Capture the cell that displays the provided text and extract its [x, y] central coordinate. 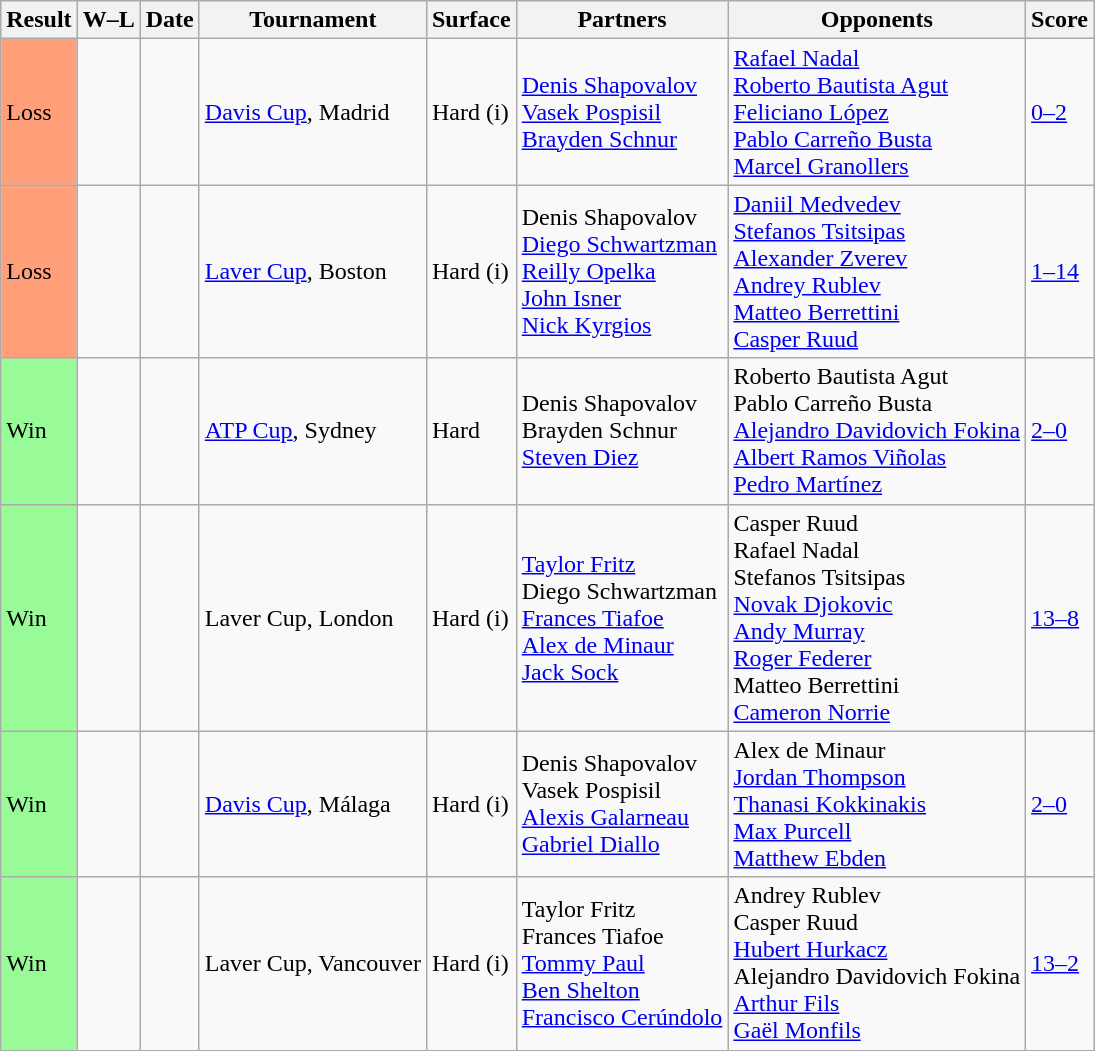
Date [170, 20]
W–L [108, 20]
Hard [471, 431]
Laver Cup, Boston [312, 272]
Denis Shapovalov Vasek Pospisil Brayden Schnur [622, 112]
Casper Ruud Rafael Nadal Stefanos Tsitsipas Novak Djokovic Andy Murray Roger Federer Matteo Berrettini Cameron Norrie [877, 618]
0–2 [1060, 112]
Davis Cup, Madrid [312, 112]
Denis Shapovalov Brayden Schnur Steven Diez [622, 431]
Davis Cup, Málaga [312, 804]
Opponents [877, 20]
Score [1060, 20]
Result [39, 20]
1–14 [1060, 272]
13–2 [1060, 964]
Daniil Medvedev Stefanos Tsitsipas Alexander Zverev Andrey Rublev Matteo Berrettini Casper Ruud [877, 272]
Rafael Nadal Roberto Bautista Agut Feliciano López Pablo Carreño Busta Marcel Granollers [877, 112]
Alex de Minaur Jordan Thompson Thanasi Kokkinakis Max Purcell Matthew Ebden [877, 804]
Laver Cup, London [312, 618]
Taylor Fritz Frances Tiafoe Tommy Paul Ben Shelton Francisco Cerúndolo [622, 964]
ATP Cup, Sydney [312, 431]
Tournament [312, 20]
13–8 [1060, 618]
Andrey Rublev Casper Ruud Hubert Hurkacz Alejandro Davidovich Fokina Arthur Fils Gaël Monfils [877, 964]
Taylor Fritz Diego Schwartzman Frances Tiafoe Alex de Minaur Jack Sock [622, 618]
Partners [622, 20]
Laver Cup, Vancouver [312, 964]
Surface [471, 20]
Roberto Bautista Agut Pablo Carreño Busta Alejandro Davidovich Fokina Albert Ramos Viñolas Pedro Martínez [877, 431]
Denis Shapovalov Diego Schwartzman Reilly Opelka John Isner Nick Kyrgios [622, 272]
Denis Shapovalov Vasek Pospisil Alexis Galarneau Gabriel Diallo [622, 804]
